For the text-containing cell, return its midpoint in [X, Y] coordinate format. 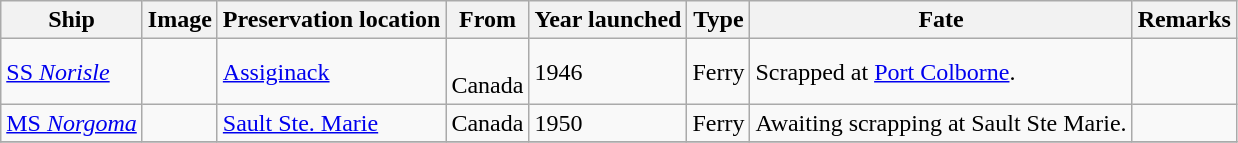
1950 [608, 123]
Preservation location [332, 20]
Ship [72, 20]
From [488, 20]
Awaiting scrapping at Sault Ste Marie. [941, 123]
Remarks [1184, 20]
Sault Ste. Marie [332, 123]
SS Norisle [72, 72]
Image [180, 20]
Fate [941, 20]
Type [718, 20]
Year launched [608, 20]
1946 [608, 72]
MS Norgoma [72, 123]
Scrapped at Port Colborne. [941, 72]
Assiginack [332, 72]
